Return [x, y] of the center of cell containing provided text 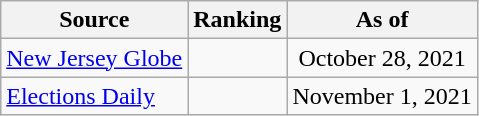
Elections Daily [94, 96]
New Jersey Globe [94, 58]
October 28, 2021 [382, 58]
Ranking [238, 20]
November 1, 2021 [382, 96]
Source [94, 20]
As of [382, 20]
